Identify which cell holds the provided text, then report its (X, Y) central coordinate. 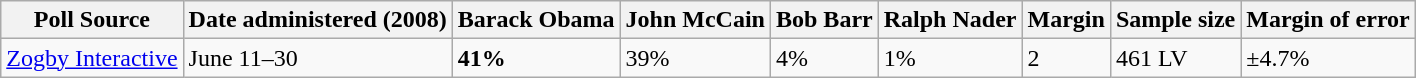
Date administered (2008) (318, 20)
4% (824, 58)
Poll Source (92, 20)
461 LV (1175, 58)
Barack Obama (536, 20)
June 11–30 (318, 58)
2 (1066, 58)
Ralph Nader (950, 20)
Zogby Interactive (92, 58)
Margin (1066, 20)
John McCain (695, 20)
Sample size (1175, 20)
Bob Barr (824, 20)
Margin of error (1328, 20)
39% (695, 58)
1% (950, 58)
±4.7% (1328, 58)
41% (536, 58)
